Detect which cell encompasses the target text, then output its (x, y) center coordinate. 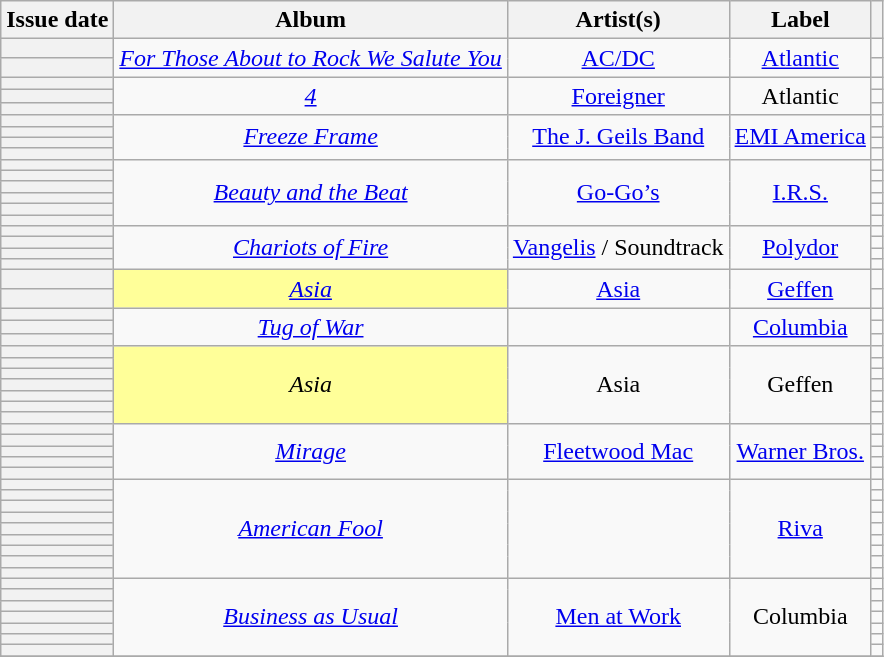
For Those About to Rock We Salute You (311, 58)
Issue date (58, 20)
4 (311, 96)
Artist(s) (618, 20)
Men at Work (618, 616)
Fleetwood Mac (618, 450)
Vangelis / Soundtrack (618, 248)
Polydor (800, 248)
The J. Geils Band (618, 137)
Tug of War (311, 327)
I.R.S. (800, 192)
Mirage (311, 450)
Foreigner (618, 96)
Label (800, 20)
Chariots of Fire (311, 248)
AC/DC (618, 58)
Go-Go’s (618, 192)
Beauty and the Beat (311, 192)
EMI America (800, 137)
Freeze Frame (311, 137)
Warner Bros. (800, 450)
Business as Usual (311, 616)
Album (311, 20)
American Fool (311, 529)
Riva (800, 529)
